Capture the cell that displays the provided text and extract its [X, Y] central coordinate. 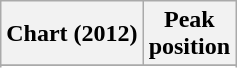
Peakposition [189, 34]
Chart (2012) [72, 34]
